Find where the given text appears and provide that cell's center as [X, Y] coordinate. 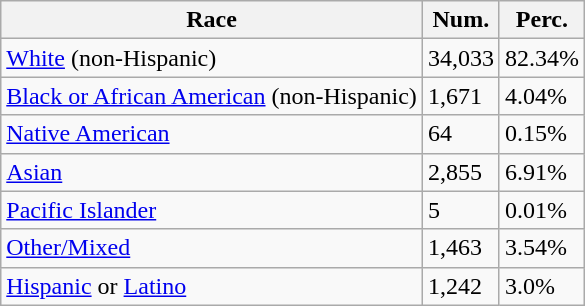
0.15% [542, 134]
2,855 [460, 172]
82.34% [542, 58]
5 [460, 210]
6.91% [542, 172]
Native American [212, 134]
4.04% [542, 96]
64 [460, 134]
3.0% [542, 286]
Race [212, 20]
Num. [460, 20]
1,463 [460, 248]
Other/Mixed [212, 248]
Asian [212, 172]
1,242 [460, 286]
Hispanic or Latino [212, 286]
White (non-Hispanic) [212, 58]
34,033 [460, 58]
3.54% [542, 248]
0.01% [542, 210]
Black or African American (non-Hispanic) [212, 96]
1,671 [460, 96]
Perc. [542, 20]
Pacific Islander [212, 210]
